Capture the cell that displays the provided text and extract its (x, y) central coordinate. 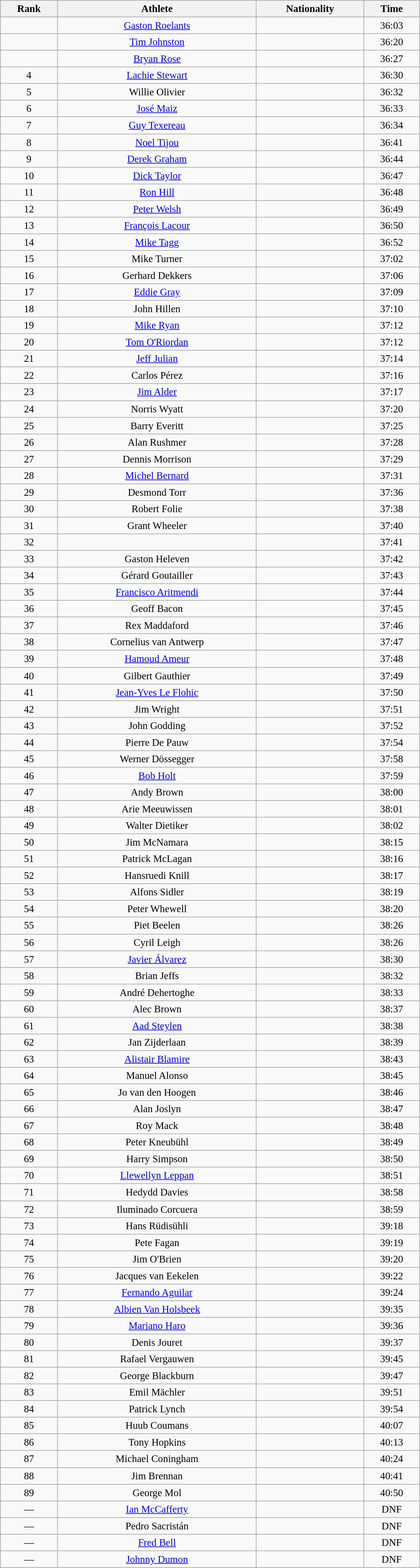
39:22 (392, 1276)
Eddie Gray (157, 292)
Peter Welsh (157, 209)
Cornelius van Antwerp (157, 643)
Peter Whewell (157, 909)
40:07 (392, 1426)
39:54 (392, 1409)
49 (29, 826)
Jean-Yves Le Flohic (157, 692)
George Blackburn (157, 1376)
Fernando Aguilar (157, 1293)
Time (392, 9)
45 (29, 759)
74 (29, 1243)
François Lacour (157, 226)
39:51 (392, 1392)
38:38 (392, 1026)
37:52 (392, 725)
37:41 (392, 542)
Mike Tagg (157, 242)
39:47 (392, 1376)
Cyril Leigh (157, 942)
Hedydd Davies (157, 1192)
62 (29, 1043)
23 (29, 392)
38:16 (392, 859)
38:02 (392, 826)
Guy Texereau (157, 125)
Jim Alder (157, 392)
Jan Zijderlaan (157, 1043)
5 (29, 92)
46 (29, 776)
38 (29, 643)
37 (29, 626)
36:32 (392, 92)
Javier Álvarez (157, 959)
André Dehertoghe (157, 992)
53 (29, 892)
38:50 (392, 1159)
36:44 (392, 159)
36:41 (392, 142)
64 (29, 1076)
Desmond Torr (157, 492)
Tom O'Riordan (157, 342)
Denis Jouret (157, 1342)
Norris Wyatt (157, 409)
38:43 (392, 1059)
Aad Steylen (157, 1026)
37:48 (392, 659)
40:50 (392, 1493)
20 (29, 342)
Pierre De Pauw (157, 742)
Huub Coumans (157, 1426)
Alan Rushmer (157, 442)
75 (29, 1259)
60 (29, 1009)
Patrick Lynch (157, 1409)
37:46 (392, 626)
John Godding (157, 725)
Grant Wheeler (157, 525)
51 (29, 859)
69 (29, 1159)
37:36 (392, 492)
9 (29, 159)
37:17 (392, 392)
Hans Rüdisühli (157, 1226)
Alistair Blamire (157, 1059)
Willie Olivier (157, 92)
84 (29, 1409)
Nationality (310, 9)
77 (29, 1293)
37:40 (392, 525)
37:09 (392, 292)
37:43 (392, 576)
Gilbert Gauthier (157, 676)
37:49 (392, 676)
37:38 (392, 509)
Derek Graham (157, 159)
John Hillen (157, 309)
30 (29, 509)
31 (29, 525)
37:28 (392, 442)
37:06 (392, 275)
36:34 (392, 125)
George Mol (157, 1493)
86 (29, 1443)
Francisco Aritmendi (157, 592)
Athlete (157, 9)
41 (29, 692)
Jim Wright (157, 709)
Harry Simpson (157, 1159)
36:20 (392, 42)
Carlos Pérez (157, 376)
37:50 (392, 692)
36:47 (392, 176)
35 (29, 592)
36:27 (392, 59)
38:48 (392, 1126)
Dick Taylor (157, 176)
32 (29, 542)
Tim Johnston (157, 42)
Brian Jeffs (157, 976)
Lachie Stewart (157, 75)
37:16 (392, 376)
Noel Tijou (157, 142)
Pete Fagan (157, 1243)
José Maiz (157, 109)
37:02 (392, 259)
7 (29, 125)
Piet Beelen (157, 926)
Geoff Bacon (157, 609)
66 (29, 1109)
37:45 (392, 609)
Mike Turner (157, 259)
37:10 (392, 309)
40:24 (392, 1459)
38:45 (392, 1076)
52 (29, 876)
34 (29, 576)
72 (29, 1209)
83 (29, 1392)
71 (29, 1192)
Rafael Vergauwen (157, 1359)
37:58 (392, 759)
Johnny Dumon (157, 1559)
47 (29, 792)
Bryan Rose (157, 59)
Jacques van Eekelen (157, 1276)
39:35 (392, 1309)
Bob Holt (157, 776)
Manuel Alonso (157, 1076)
48 (29, 809)
33 (29, 559)
Roy Mack (157, 1126)
39:37 (392, 1342)
39:20 (392, 1259)
38:39 (392, 1043)
Arie Meeuwissen (157, 809)
36:03 (392, 26)
Dennis Morrison (157, 459)
28 (29, 476)
Jim O'Brien (157, 1259)
Hamoud Ameur (157, 659)
37:59 (392, 776)
Michel Bernard (157, 476)
Tony Hopkins (157, 1443)
88 (29, 1476)
37:20 (392, 409)
36:52 (392, 242)
38:15 (392, 843)
59 (29, 992)
38:33 (392, 992)
Llewellyn Leppan (157, 1176)
81 (29, 1359)
38:00 (392, 792)
Pedro Sacristán (157, 1526)
39:18 (392, 1226)
Mike Ryan (157, 325)
37:51 (392, 709)
82 (29, 1376)
Alec Brown (157, 1009)
Ian McCafferty (157, 1509)
Albien Van Holsbeek (157, 1309)
16 (29, 275)
76 (29, 1276)
19 (29, 325)
80 (29, 1342)
44 (29, 742)
37:47 (392, 643)
Andy Brown (157, 792)
22 (29, 376)
38:01 (392, 809)
Gaston Roelants (157, 26)
54 (29, 909)
Iluminado Corcuera (157, 1209)
27 (29, 459)
12 (29, 209)
Robert Folie (157, 509)
Jim Brennan (157, 1476)
38:47 (392, 1109)
Rex Maddaford (157, 626)
87 (29, 1459)
18 (29, 309)
38:19 (392, 892)
38:49 (392, 1142)
39:36 (392, 1326)
37:14 (392, 359)
70 (29, 1176)
13 (29, 226)
40 (29, 676)
Barry Everitt (157, 426)
73 (29, 1226)
Michael Coningham (157, 1459)
26 (29, 442)
37:44 (392, 592)
38:30 (392, 959)
Jo van den Hoogen (157, 1093)
68 (29, 1142)
38:37 (392, 1009)
38:20 (392, 909)
8 (29, 142)
37:29 (392, 459)
Patrick McLagan (157, 859)
38:58 (392, 1192)
38:59 (392, 1209)
57 (29, 959)
29 (29, 492)
38:32 (392, 976)
37:31 (392, 476)
43 (29, 725)
24 (29, 409)
Jeff Julian (157, 359)
65 (29, 1093)
39:24 (392, 1293)
Ron Hill (157, 192)
4 (29, 75)
Gerhard Dekkers (157, 275)
17 (29, 292)
38:46 (392, 1093)
39:19 (392, 1243)
78 (29, 1309)
Gaston Heleven (157, 559)
38:17 (392, 876)
15 (29, 259)
39:45 (392, 1359)
Fred Bell (157, 1543)
21 (29, 359)
Mariano Haro (157, 1326)
61 (29, 1026)
56 (29, 942)
42 (29, 709)
Peter Kneubühl (157, 1142)
Gérard Goutailler (157, 576)
40:13 (392, 1443)
25 (29, 426)
50 (29, 843)
55 (29, 926)
36:30 (392, 75)
Jim McNamara (157, 843)
89 (29, 1493)
Werner Dössegger (157, 759)
85 (29, 1426)
36:48 (392, 192)
39 (29, 659)
14 (29, 242)
58 (29, 976)
37:42 (392, 559)
36:49 (392, 209)
Rank (29, 9)
36:33 (392, 109)
Hansruedi Knill (157, 876)
37:54 (392, 742)
40:41 (392, 1476)
11 (29, 192)
Walter Dietiker (157, 826)
Emil Mächler (157, 1392)
Alan Joslyn (157, 1109)
79 (29, 1326)
10 (29, 176)
38:51 (392, 1176)
36 (29, 609)
Alfons Sidler (157, 892)
63 (29, 1059)
67 (29, 1126)
36:50 (392, 226)
6 (29, 109)
37:25 (392, 426)
